Output the [x, y] coordinate of the center of the cell containing the given text.  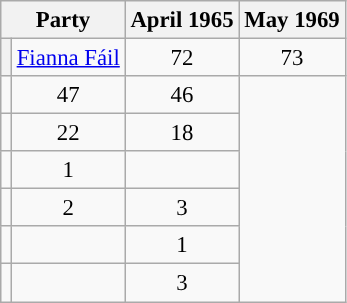
2 [68, 208]
Party [63, 20]
46 [182, 95]
73 [292, 58]
22 [68, 133]
May 1969 [292, 20]
Fianna Fáil [68, 58]
18 [182, 133]
April 1965 [182, 20]
72 [182, 58]
47 [68, 95]
